Capture the cell that displays the provided text and extract its (x, y) central coordinate. 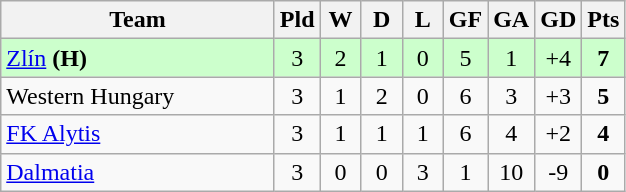
+3 (558, 96)
Dalmatia (138, 172)
Zlín (H) (138, 58)
-9 (558, 172)
GA (512, 20)
Team (138, 20)
Western Hungary (138, 96)
GF (465, 20)
FK Alytis (138, 134)
D (382, 20)
10 (512, 172)
7 (604, 58)
Pts (604, 20)
W (340, 20)
GD (558, 20)
+2 (558, 134)
L (422, 20)
+4 (558, 58)
Pld (297, 20)
